From the cell containing the given text, extract its center point as [x, y] coordinate. 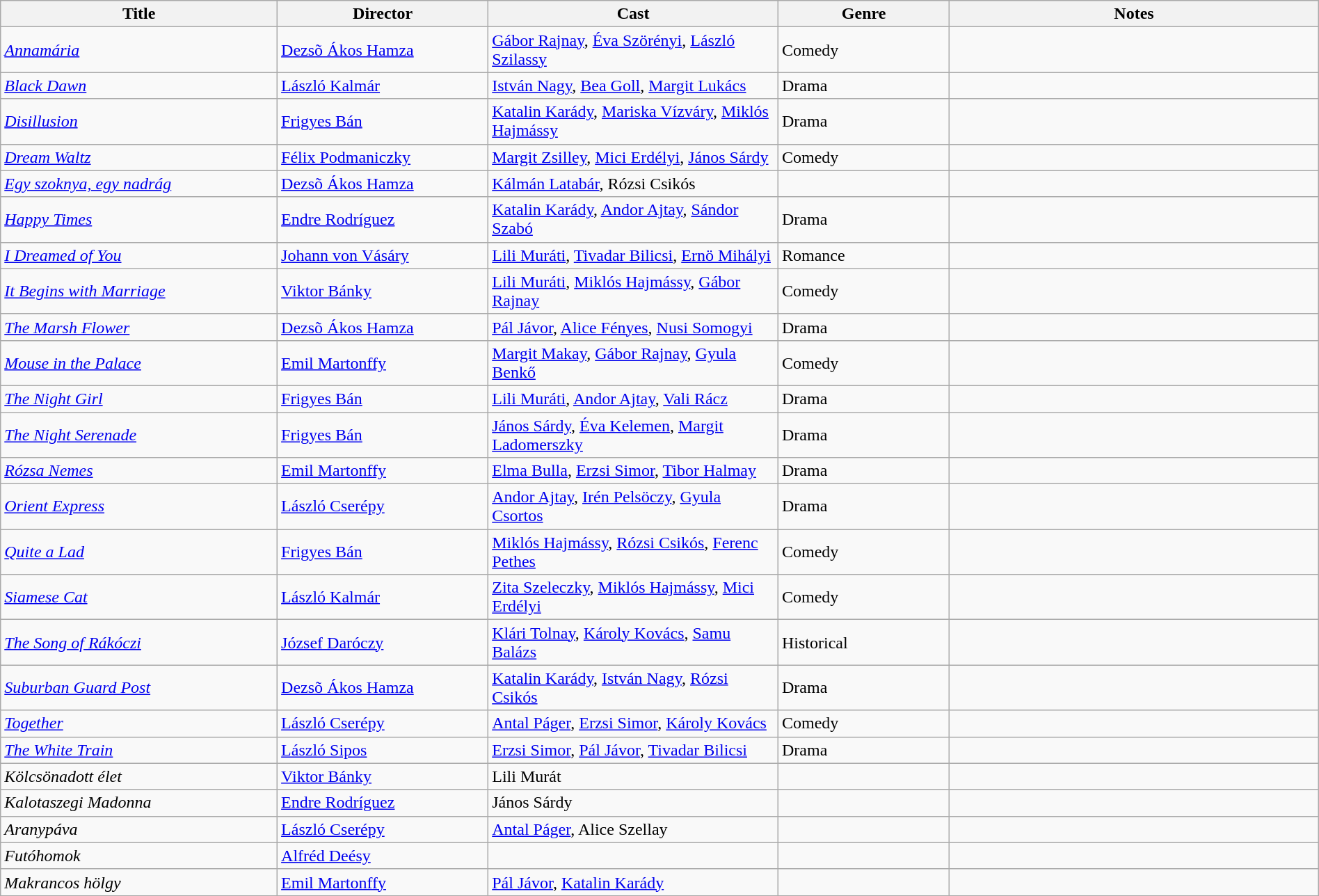
Kölcsönadott élet [139, 776]
Pál Jávor, Alice Fényes, Nusi Somogyi [633, 327]
Lili Murát [633, 776]
Mouse in the Palace [139, 363]
Siamese Cat [139, 597]
Egy szoknya, egy nadrág [139, 184]
Katalin Karády, Andor Ajtay, Sándor Szabó [633, 220]
I Dreamed of You [139, 255]
Antal Páger, Alice Szellay [633, 829]
Margit Makay, Gábor Rajnay, Gyula Benkő [633, 363]
Genre [863, 14]
Erzsi Simor, Pál Jávor, Tivadar Bilicsi [633, 750]
Zita Szeleczky, Miklós Hajmássy, Mici Erdélyi [633, 597]
Gábor Rajnay, Éva Szörényi, László Szilassy [633, 50]
Andor Ajtay, Irén Pelsöczy, Gyula Csortos [633, 506]
Notes [1134, 14]
Elma Bulla, Erzsi Simor, Tibor Halmay [633, 471]
Happy Times [139, 220]
The Night Serenade [139, 434]
Rózsa Nemes [139, 471]
Alfréd Deésy [383, 856]
Suburban Guard Post [139, 687]
The Marsh Flower [139, 327]
Lili Muráti, Andor Ajtay, Vali Rácz [633, 399]
Cast [633, 14]
Antal Páger, Erzsi Simor, Károly Kovács [633, 723]
Makrancos hölgy [139, 882]
Lili Muráti, Tivadar Bilicsi, Ernö Mihályi [633, 255]
Johann von Vásáry [383, 255]
Katalin Karády, István Nagy, Rózsi Csikós [633, 687]
Dream Waltz [139, 157]
Title [139, 14]
Lili Muráti, Miklós Hajmássy, Gábor Rajnay [633, 291]
Annamária [139, 50]
The Night Girl [139, 399]
Margit Zsilley, Mici Erdélyi, János Sárdy [633, 157]
László Sipos [383, 750]
Romance [863, 255]
János Sárdy, Éva Kelemen, Margit Ladomerszky [633, 434]
Kálmán Latabár, Rózsi Csikós [633, 184]
Miklós Hajmássy, Rózsi Csikós, Ferenc Pethes [633, 552]
József Daróczy [383, 643]
János Sárdy [633, 803]
Futóhomok [139, 856]
Quite a Lad [139, 552]
István Nagy, Bea Goll, Margit Lukács [633, 86]
The White Train [139, 750]
Kalotaszegi Madonna [139, 803]
Director [383, 14]
It Begins with Marriage [139, 291]
Klári Tolnay, Károly Kovács, Samu Balázs [633, 643]
Félix Podmaniczky [383, 157]
Katalin Karády, Mariska Vízváry, Miklós Hajmássy [633, 121]
Pál Jávor, Katalin Karády [633, 882]
Disillusion [139, 121]
Aranypáva [139, 829]
The Song of Rákóczi [139, 643]
Black Dawn [139, 86]
Orient Express [139, 506]
Together [139, 723]
Historical [863, 643]
